Scan for the cell matching the given text and deliver its (X, Y) coordinate at center. 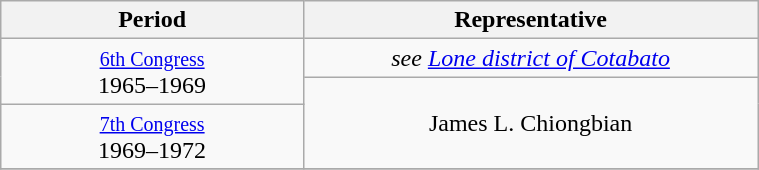
Representative (530, 20)
see Lone district of Cotabato (530, 58)
6th Congress1965–1969 (152, 72)
7th Congress1969–1972 (152, 136)
James L. Chiongbian (530, 123)
Period (152, 20)
